Provide the (X, Y) coordinate of the cell's center where the given text is located.  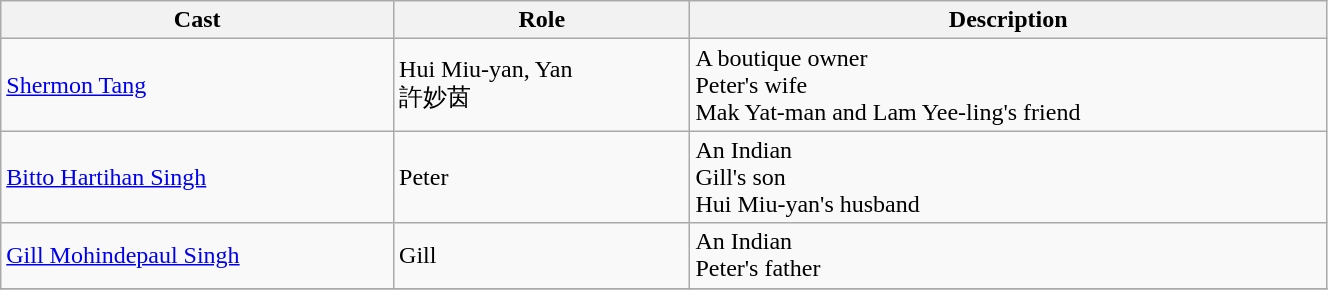
An IndianPeter's father (1008, 256)
Gill Mohindepaul Singh (198, 256)
An IndianGill's sonHui Miu-yan's husband (1008, 177)
A boutique ownerPeter's wifeMak Yat-man and Lam Yee-ling's friend (1008, 85)
Gill (542, 256)
Role (542, 20)
Peter (542, 177)
Cast (198, 20)
Shermon Tang (198, 85)
Bitto Hartihan Singh (198, 177)
Hui Miu-yan, Yan許妙茵 (542, 85)
Description (1008, 20)
